Detect which cell encompasses the target text, then output its (X, Y) center coordinate. 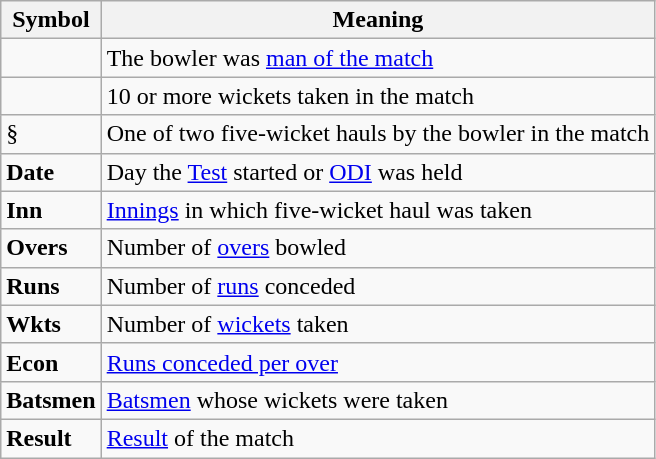
Result (51, 438)
Number of runs conceded (378, 286)
10 or more wickets taken in the match (378, 96)
Meaning (378, 20)
Runs conceded per over (378, 362)
Result of the match (378, 438)
Symbol (51, 20)
Batsmen whose wickets were taken (378, 400)
Inn (51, 210)
§ (51, 134)
Runs (51, 286)
Number of overs bowled (378, 248)
Wkts (51, 324)
Econ (51, 362)
The bowler was man of the match (378, 58)
Batsmen (51, 400)
Day the Test started or ODI was held (378, 172)
One of two five-wicket hauls by the bowler in the match (378, 134)
Innings in which five-wicket haul was taken (378, 210)
Date (51, 172)
Overs (51, 248)
Number of wickets taken (378, 324)
